Pinpoint the cell where the given text exists, returning its (X, Y) midpoint coordinate. 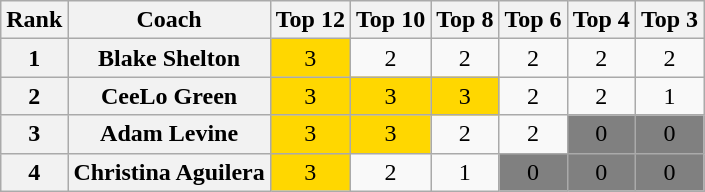
Rank (34, 20)
Top 3 (669, 20)
Christina Aguilera (169, 172)
Top 6 (533, 20)
Coach (169, 20)
Adam Levine (169, 134)
Blake Shelton (169, 58)
Top 12 (310, 20)
Top 10 (390, 20)
Top 8 (465, 20)
CeeLo Green (169, 96)
4 (34, 172)
Top 4 (601, 20)
